Determine the [X, Y] coordinate at the center of the cell enclosing the given text.  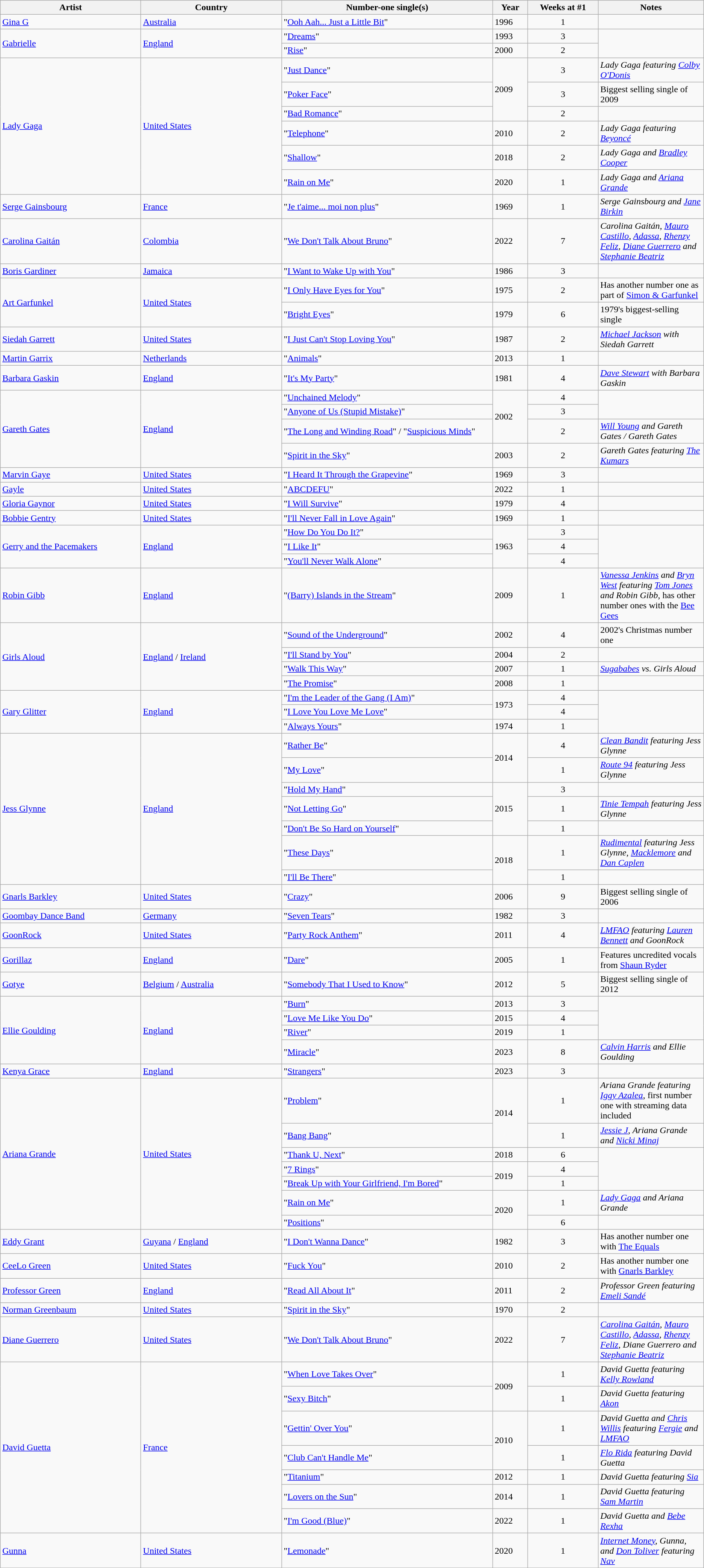
"Problem" [387, 1101]
"I Will Survive" [387, 503]
1979's biggest-selling single [651, 315]
"Bang Bang" [387, 1135]
"I Like It" [387, 546]
"Sound of the Underground" [387, 635]
Guyana / England [211, 1241]
"Ooh Aah... Just a Little Bit" [387, 22]
David Guetta featuring Sia [651, 1477]
Robin Gibb [71, 596]
2008 [510, 683]
"Shallow" [387, 157]
"When Love Takes Over" [387, 1374]
Netherlands [211, 359]
"Break Up with Your Girlfriend, I'm Bored" [387, 1183]
"Sexy Bitch" [387, 1399]
Lady Gaga featuring Beyoncé [651, 133]
"Animals" [387, 359]
Michael Jackson with Siedah Garrett [651, 339]
"I Just Can't Stop Loving You" [387, 339]
"It's My Party" [387, 378]
CeeLo Green [71, 1266]
Route 94 featuring Jess Glynne [651, 770]
2003 [510, 455]
Biggest selling single of 2012 [651, 984]
"Bright Eyes" [387, 315]
Lady Gaga and Bradley Cooper [651, 157]
Jessie J, Ariana Grande and Nicki Minaj [651, 1135]
1974 [510, 726]
Australia [211, 22]
"Miracle" [387, 1052]
2004 [510, 655]
"Walk This Way" [387, 669]
2000 [510, 50]
Tinie Tempah featuring Jess Glynne [651, 809]
Gerry and the Pacemakers [71, 546]
Internet Money, Gunna, and Don Toliver featuring Nav [651, 1550]
Kenya Grace [71, 1071]
"Club Can't Handle Me" [387, 1457]
"Unchained Melody" [387, 397]
Lady Gaga [71, 126]
2007 [510, 669]
"The Promise" [387, 683]
Art Garfunkel [71, 302]
2006 [510, 896]
"I Only Have Eyes for You" [387, 290]
2002's Christmas number one [651, 635]
"Love Me Like You Do" [387, 1018]
"Lovers on the Sun" [387, 1497]
"These Days" [387, 852]
"I'm the Leader of the Gang (I Am)" [387, 697]
"Rather Be" [387, 746]
"I Don't Wanna Dance" [387, 1241]
Calvin Harris and Ellie Goulding [651, 1052]
"Lemonade" [387, 1550]
Rudimental featuring Jess Glynne, Macklemore and Dan Caplen [651, 852]
Colombia [211, 241]
9 [563, 896]
Martin Garrix [71, 359]
David Guetta featuring Sam Martin [651, 1497]
Gary Glitter [71, 712]
David Guetta featuring Kelly Rowland [651, 1374]
Bobbie Gentry [71, 518]
Has another number one as part of Simon & Garfunkel [651, 290]
Gloria Gaynor [71, 503]
"Don't Be So Hard on Yourself" [387, 828]
GoonRock [71, 935]
David Guetta and Chris Willis featuring Fergie and LMFAO [651, 1428]
Ariana Grande featuring Iggy Azalea, first number one with streaming data included [651, 1101]
1963 [510, 546]
"I'm Good (Blue)" [387, 1521]
1996 [510, 22]
England / Ireland [211, 657]
Clean Bandit featuring Jess Glynne [651, 746]
"Gettin' Over You" [387, 1428]
"Not Letting Go" [387, 809]
"Rise" [387, 50]
Vanessa Jenkins and Bryn West featuring Tom Jones and Robin Gibb, has other number ones with the Bee Gees [651, 596]
"Party Rock Anthem" [387, 935]
Germany [211, 916]
5 [563, 984]
"Dare" [387, 960]
1987 [510, 339]
Has another number one with The Equals [651, 1241]
1975 [510, 290]
Gayle [71, 489]
Gnarls Barkley [71, 896]
1986 [510, 270]
1973 [510, 705]
David Guetta [71, 1448]
"Je t'aime... moi non plus" [387, 206]
Lady Gaga featuring Colby O'Donis [651, 70]
Serge Gainsbourg [71, 206]
Will Young and Gareth Gates / Gareth Gates [651, 431]
"Always Yours" [387, 726]
Notes [651, 8]
"Crazy" [387, 896]
1970 [510, 1310]
"Anyone of Us (Stupid Mistake)" [387, 412]
Siedah Garrett [71, 339]
"Bad Romance" [387, 114]
"I'll Stand by You" [387, 655]
"I'll Be There" [387, 877]
Gabrielle [71, 43]
"Positions" [387, 1222]
David Guetta and Bebe Rexha [651, 1521]
Year [510, 8]
"Somebody That I Used to Know" [387, 984]
Goombay Dance Band [71, 916]
Gorillaz [71, 960]
"Strangers" [387, 1071]
2005 [510, 960]
"Dreams" [387, 36]
Ariana Grande [71, 1153]
Professor Green featuring Emeli Sandé [651, 1290]
Has another number one with Gnarls Barkley [651, 1266]
1993 [510, 36]
Flo Rida featuring David Guetta [651, 1457]
"Titanium" [387, 1477]
"The Long and Winding Road" / "Suspicious Minds" [387, 431]
David Guetta featuring Akon [651, 1399]
"Just Dance" [387, 70]
Gareth Gates featuring The Kumars [651, 455]
Ellie Goulding [71, 1030]
Number-one single(s) [387, 8]
Weeks at #1 [563, 8]
Diane Guerrero [71, 1339]
Professor Green [71, 1290]
"I Heard It Through the Grapevine" [387, 475]
"You'll Never Walk Alone" [387, 561]
Features uncredited vocals from Shaun Ryder [651, 960]
Biggest selling single of 2006 [651, 896]
1981 [510, 378]
Boris Gardiner [71, 270]
8 [563, 1052]
"How Do You Do It?" [387, 532]
Jamaica [211, 270]
Belgium / Australia [211, 984]
Gunna [71, 1550]
Sugababes vs. Girls Aloud [651, 669]
"Hold My Hand" [387, 789]
"Poker Face" [387, 94]
"My Love" [387, 770]
Girls Aloud [71, 657]
"Thank U, Next" [387, 1155]
"I Want to Wake Up with You" [387, 270]
"Seven Tears" [387, 916]
Eddy Grant [71, 1241]
"(Barry) Islands in the Stream" [387, 596]
"Fuck You" [387, 1266]
Carolina Gaitán [71, 241]
"ABCDEFU" [387, 489]
Artist [71, 8]
Gina G [71, 22]
Biggest selling single of 2009 [651, 94]
"I'll Never Fall in Love Again" [387, 518]
Barbara Gaskin [71, 378]
"Burn" [387, 1004]
"Telephone" [387, 133]
"Read All About It" [387, 1290]
Jess Glynne [71, 809]
Norman Greenbaum [71, 1310]
"I Love You Love Me Love" [387, 712]
"River" [387, 1032]
Dave Stewart with Barbara Gaskin [651, 378]
LMFAO featuring Lauren Bennett and GoonRock [651, 935]
Country [211, 8]
Gareth Gates [71, 429]
"7 Rings" [387, 1169]
Marvin Gaye [71, 475]
Serge Gainsbourg and Jane Birkin [651, 206]
Gotye [71, 984]
